Capture the cell that displays the provided text and extract its (X, Y) central coordinate. 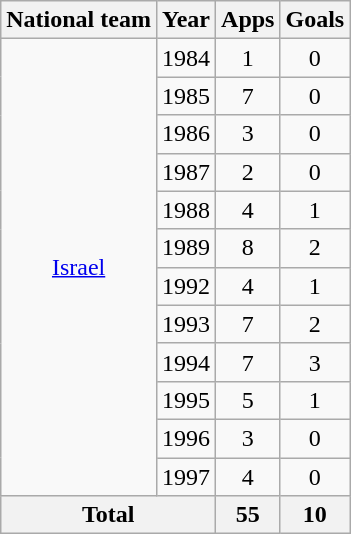
Year (186, 20)
1994 (186, 362)
1987 (186, 172)
10 (315, 515)
Total (108, 515)
1984 (186, 58)
55 (248, 515)
1993 (186, 324)
Apps (248, 20)
1997 (186, 477)
1989 (186, 248)
5 (248, 400)
8 (248, 248)
1988 (186, 210)
1986 (186, 134)
National team (79, 20)
Israel (79, 268)
1995 (186, 400)
1992 (186, 286)
Goals (315, 20)
1985 (186, 96)
1996 (186, 438)
